Capture the cell that displays the provided text and extract its (x, y) central coordinate. 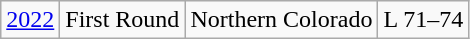
First Round (122, 20)
Northern Colorado (282, 20)
2022 (30, 20)
L 71–74 (424, 20)
